Determine the [X, Y] coordinate at the center of the cell enclosing the given text.  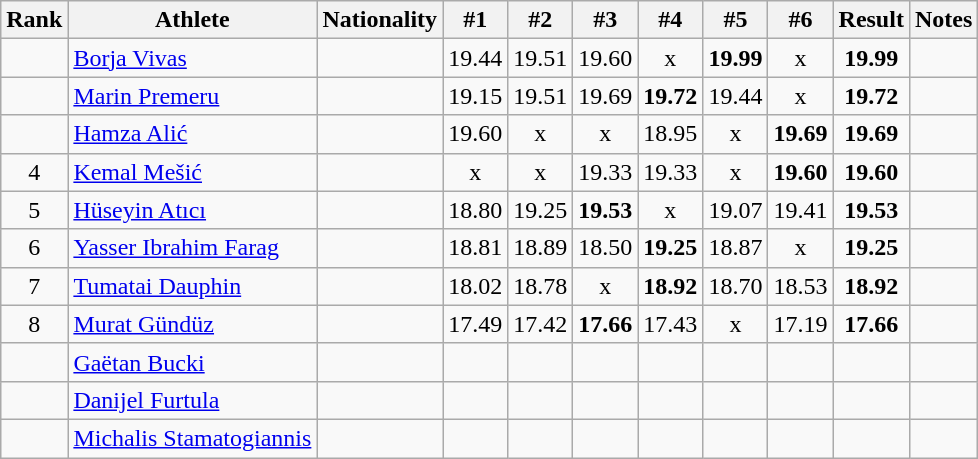
Hamza Alić [192, 134]
17.42 [540, 324]
Notes [943, 20]
18.80 [476, 210]
Borja Vivas [192, 58]
19.15 [476, 96]
18.78 [540, 286]
8 [34, 324]
#2 [540, 20]
#4 [670, 20]
17.19 [800, 324]
Danijel Furtula [192, 400]
18.53 [800, 286]
Rank [34, 20]
18.89 [540, 248]
18.87 [736, 248]
19.07 [736, 210]
Result [871, 20]
#6 [800, 20]
Marin Premeru [192, 96]
#5 [736, 20]
18.81 [476, 248]
18.95 [670, 134]
18.70 [736, 286]
#1 [476, 20]
Kemal Mešić [192, 172]
18.02 [476, 286]
Gaëtan Bucki [192, 362]
Athlete [192, 20]
7 [34, 286]
18.50 [606, 248]
Nationality [380, 20]
Yasser Ibrahim Farag [192, 248]
Michalis Stamatogiannis [192, 438]
19.41 [800, 210]
Tumatai Dauphin [192, 286]
4 [34, 172]
Hüseyin Atıcı [192, 210]
5 [34, 210]
#3 [606, 20]
17.43 [670, 324]
Murat Gündüz [192, 324]
6 [34, 248]
17.49 [476, 324]
